Identify which cell holds the provided text, then report its (x, y) central coordinate. 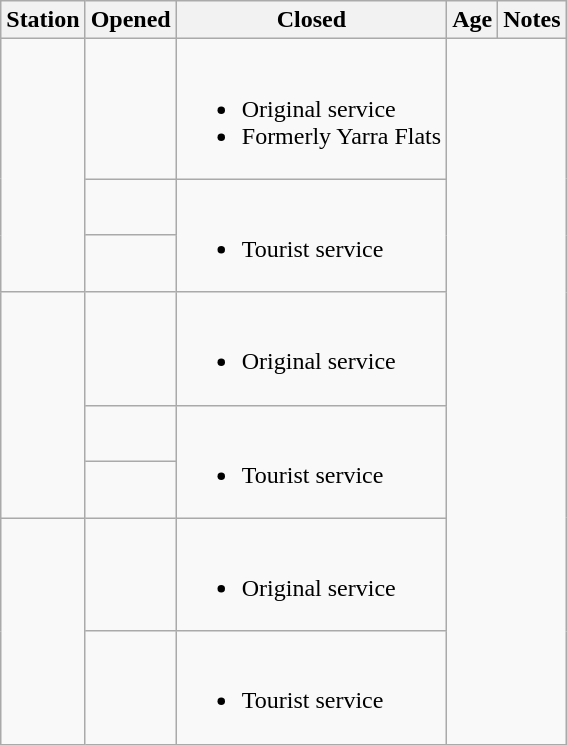
Closed (311, 20)
Opened (130, 20)
Station (43, 20)
Original serviceFormerly Yarra Flats (311, 109)
Age (472, 20)
Notes (532, 20)
